Return the (X, Y) coordinate for the center point of the cell that contains the specified text.  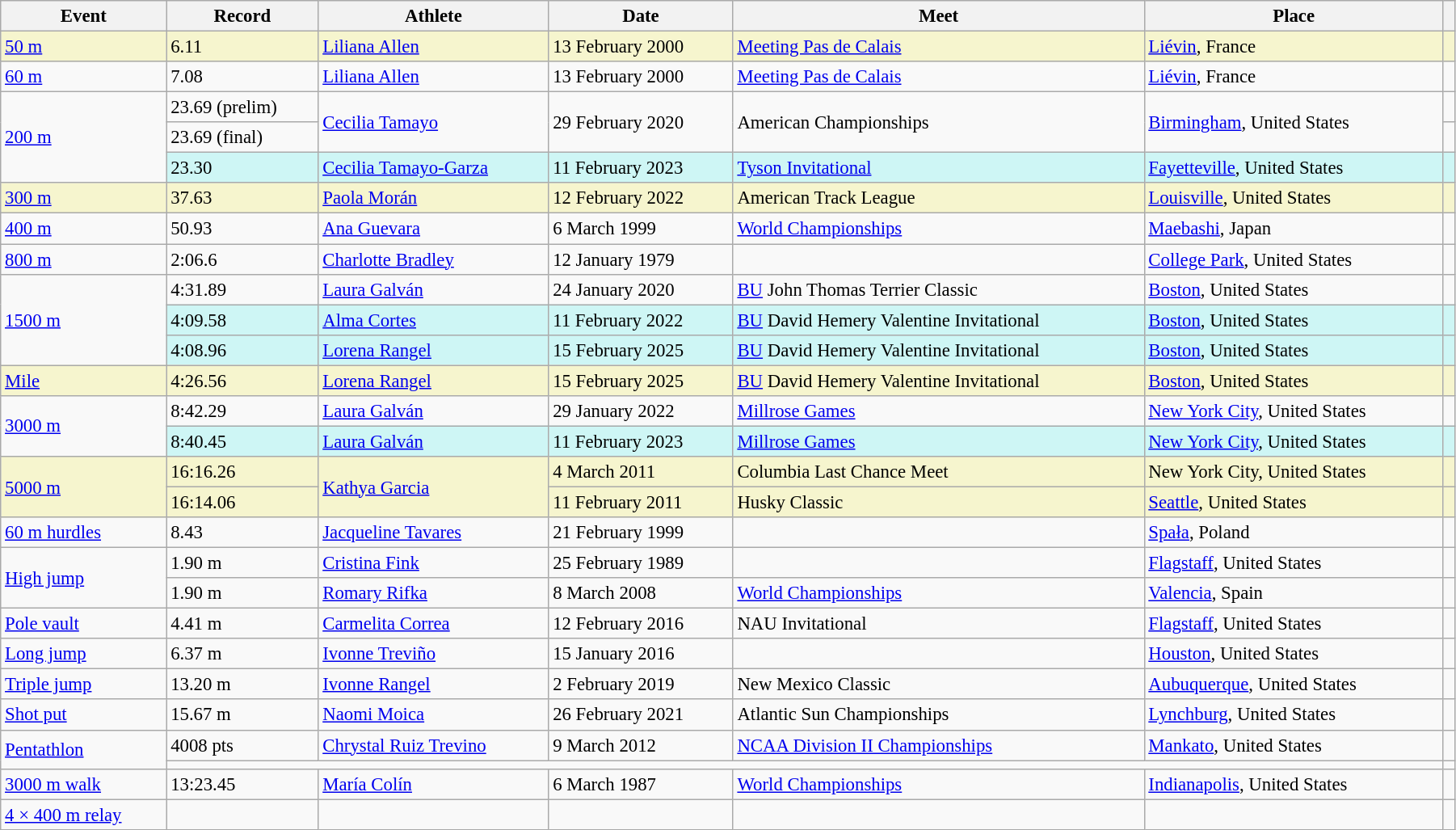
Ivonne Rangel (433, 685)
Jacqueline Tavares (433, 533)
24 January 2020 (641, 289)
Tyson Invitational (939, 168)
Columbia Last Chance Meet (939, 472)
Maebashi, Japan (1294, 229)
60 m hurdles (84, 533)
3000 m (84, 427)
Event (84, 16)
4 March 2011 (641, 472)
8.43 (242, 533)
Ivonne Treviño (433, 654)
29 February 2020 (641, 123)
NCAA Division II Championships (939, 745)
Valencia, Spain (1294, 593)
12 February 2022 (641, 198)
12 February 2016 (641, 624)
Indianapolis, United States (1294, 784)
Long jump (84, 654)
Triple jump (84, 685)
4:26.56 (242, 381)
9 March 2012 (641, 745)
13:23.45 (242, 784)
8 March 2008 (641, 593)
Carmelita Correa (433, 624)
23.30 (242, 168)
4:08.96 (242, 350)
Kathya Garcia (433, 487)
Cecilia Tamayo-Garza (433, 168)
Husky Classic (939, 502)
12 January 1979 (641, 259)
1500 m (84, 320)
Fayetteville, United States (1294, 168)
6 March 1999 (641, 229)
50.93 (242, 229)
Alma Cortes (433, 320)
Pole vault (84, 624)
Cristina Fink (433, 563)
Ana Guevara (433, 229)
Seattle, United States (1294, 502)
23.69 (prelim) (242, 107)
25 February 1989 (641, 563)
Athlete (433, 16)
6.37 m (242, 654)
High jump (84, 579)
Spała, Poland (1294, 533)
29 January 2022 (641, 411)
Date (641, 16)
Meet (939, 16)
800 m (84, 259)
Houston, United States (1294, 654)
Shot put (84, 715)
Pentathlon (84, 749)
Lynchburg, United States (1294, 715)
New Mexico Classic (939, 685)
200 m (84, 137)
4008 pts (242, 745)
Naomi Moica (433, 715)
4:31.89 (242, 289)
400 m (84, 229)
Record (242, 16)
Chrystal Ruiz Trevino (433, 745)
37.63 (242, 198)
21 February 1999 (641, 533)
50 m (84, 47)
American Track League (939, 198)
6.11 (242, 47)
Birmingham, United States (1294, 123)
Aubuquerque, United States (1294, 685)
15.67 m (242, 715)
13.20 m (242, 685)
BU John Thomas Terrier Classic (939, 289)
Mankato, United States (1294, 745)
María Colín (433, 784)
8:40.45 (242, 441)
4 × 400 m relay (84, 815)
Cecilia Tamayo (433, 123)
15 January 2016 (641, 654)
300 m (84, 198)
60 m (84, 77)
Louisville, United States (1294, 198)
Place (1294, 16)
4:09.58 (242, 320)
23.69 (final) (242, 137)
8:42.29 (242, 411)
5000 m (84, 487)
Atlantic Sun Championships (939, 715)
College Park, United States (1294, 259)
Charlotte Bradley (433, 259)
16:16.26 (242, 472)
16:14.06 (242, 502)
4.41 m (242, 624)
American Championships (939, 123)
26 February 2021 (641, 715)
NAU Invitational (939, 624)
Mile (84, 381)
11 February 2022 (641, 320)
2 February 2019 (641, 685)
Romary Rifka (433, 593)
11 February 2011 (641, 502)
2:06.6 (242, 259)
7.08 (242, 77)
Paola Morán (433, 198)
6 March 1987 (641, 784)
3000 m walk (84, 784)
